Scan for the cell matching the given text and deliver its [x, y] coordinate at center. 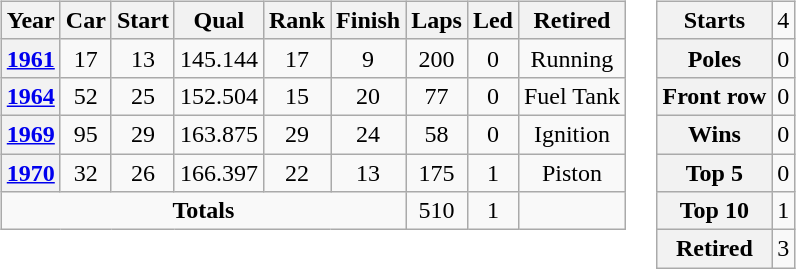
1970 [30, 173]
4 [784, 20]
26 [142, 173]
Year [30, 20]
152.504 [218, 96]
3 [784, 249]
32 [86, 173]
Wins [714, 134]
Front row [714, 96]
Poles [714, 58]
1969 [30, 134]
163.875 [218, 134]
Fuel Tank [572, 96]
25 [142, 96]
58 [437, 134]
200 [437, 58]
9 [368, 58]
Finish [368, 20]
15 [296, 96]
95 [86, 134]
1961 [30, 58]
166.397 [218, 173]
Top 10 [714, 211]
Running [572, 58]
510 [437, 211]
Laps [437, 20]
Top 5 [714, 173]
Car [86, 20]
Qual [218, 20]
Rank [296, 20]
Ignition [572, 134]
77 [437, 96]
22 [296, 173]
Piston [572, 173]
175 [437, 173]
145.144 [218, 58]
Start [142, 20]
Starts [714, 20]
Totals [203, 211]
Led [492, 20]
1964 [30, 96]
24 [368, 134]
20 [368, 96]
52 [86, 96]
